Identify which cell holds the provided text, then report its (x, y) central coordinate. 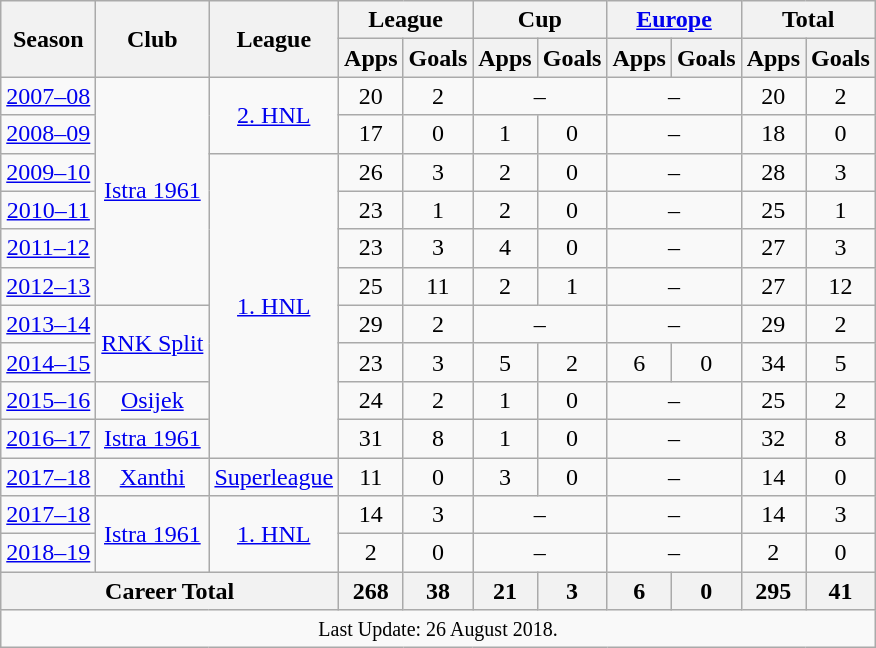
2015–16 (48, 400)
2014–15 (48, 362)
Career Total (170, 591)
2013–14 (48, 324)
2010–11 (48, 210)
26 (371, 172)
2018–19 (48, 553)
18 (773, 134)
2012–13 (48, 286)
41 (841, 591)
Superleague (274, 477)
24 (371, 400)
2016–17 (48, 438)
2009–10 (48, 172)
21 (505, 591)
Cup (540, 20)
Season (48, 39)
Osijek (152, 400)
2007–08 (48, 96)
2. HNL (274, 115)
28 (773, 172)
RNK Split (152, 343)
2008–09 (48, 134)
38 (438, 591)
4 (505, 248)
32 (773, 438)
34 (773, 362)
31 (371, 438)
Club (152, 39)
Total (808, 20)
Xanthi (152, 477)
2011–12 (48, 248)
268 (371, 591)
Last Update: 26 August 2018. (438, 629)
12 (841, 286)
295 (773, 591)
Europe (674, 20)
17 (371, 134)
